Detect which cell encompasses the target text, then output its (X, Y) center coordinate. 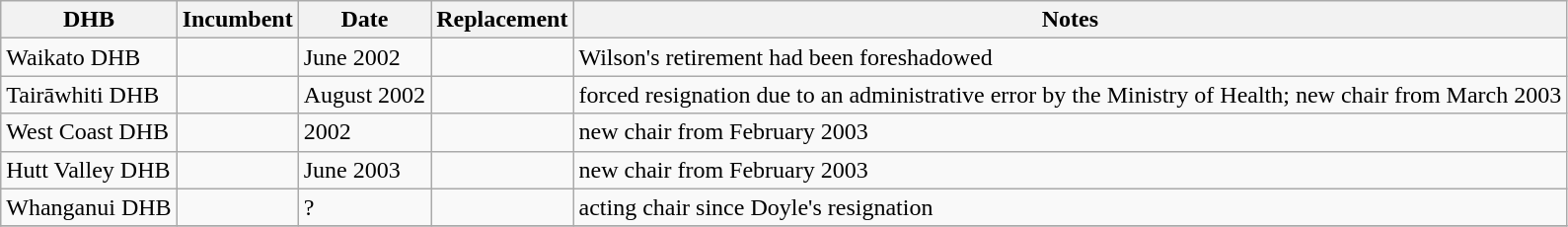
forced resignation due to an administrative error by the Ministry of Health; new chair from March 2003 (1070, 95)
June 2003 (364, 170)
Wilson's retirement had been foreshadowed (1070, 57)
DHB (89, 20)
Whanganui DHB (89, 207)
acting chair since Doyle's resignation (1070, 207)
June 2002 (364, 57)
Tairāwhiti DHB (89, 95)
Waikato DHB (89, 57)
Replacement (502, 20)
Incumbent (237, 20)
? (364, 207)
Notes (1070, 20)
August 2002 (364, 95)
West Coast DHB (89, 132)
Hutt Valley DHB (89, 170)
Date (364, 20)
2002 (364, 132)
